Identify which cell holds the provided text, then report its [X, Y] central coordinate. 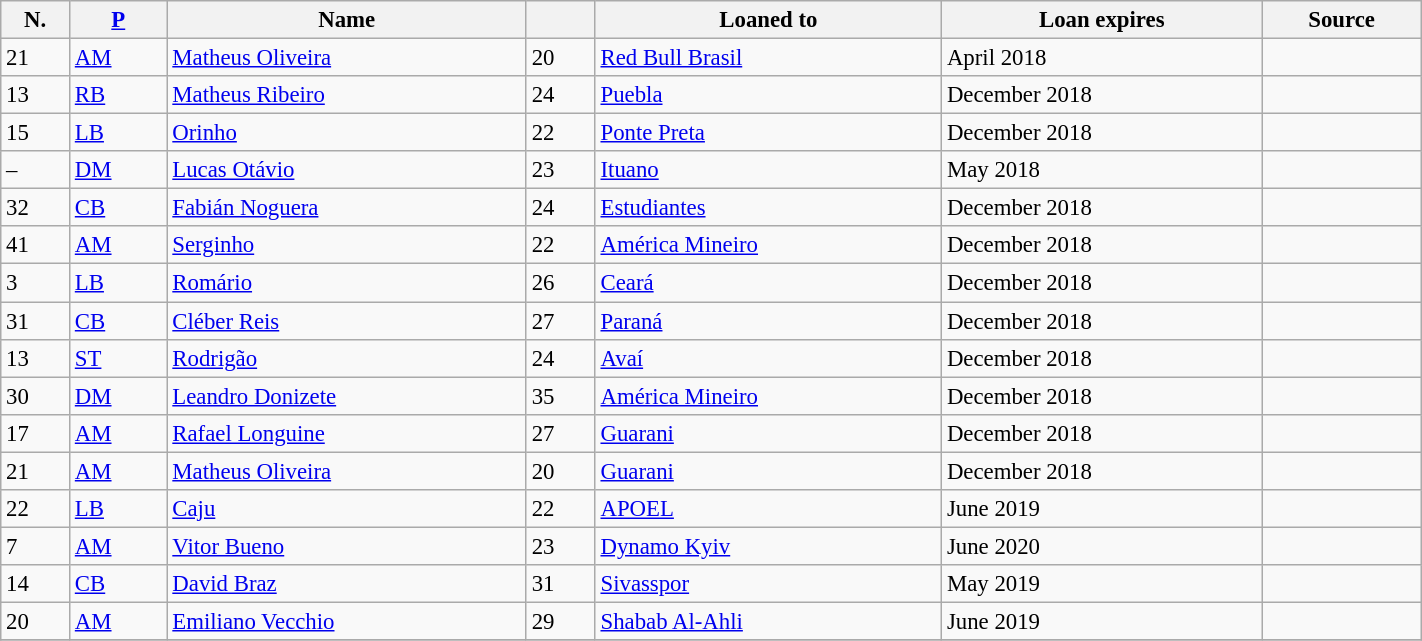
Vitor Bueno [346, 546]
15 [36, 133]
APOEL [768, 509]
Shabab Al-Ahli [768, 621]
41 [36, 245]
Avaí [768, 358]
Loaned to [768, 20]
Puebla [768, 95]
Ponte Preta [768, 133]
Paraná [768, 321]
P [119, 20]
Sivasspor [768, 584]
Fabián Noguera [346, 208]
14 [36, 584]
Emiliano Vecchio [346, 621]
Cléber Reis [346, 321]
Estudiantes [768, 208]
May 2019 [1102, 584]
Serginho [346, 245]
RB [119, 95]
Matheus Ribeiro [346, 95]
Red Bull Brasil [768, 58]
17 [36, 433]
Dynamo Kyiv [768, 546]
32 [36, 208]
Name [346, 20]
29 [560, 621]
ST [119, 358]
Rafael Longuine [346, 433]
David Braz [346, 584]
June 2020 [1102, 546]
35 [560, 396]
30 [36, 396]
7 [36, 546]
Ituano [768, 170]
3 [36, 283]
Rodrigão [346, 358]
Lucas Otávio [346, 170]
April 2018 [1102, 58]
Source [1342, 20]
Loan expires [1102, 20]
Romário [346, 283]
– [36, 170]
N. [36, 20]
May 2018 [1102, 170]
Ceará [768, 283]
26 [560, 283]
Caju [346, 509]
Orinho [346, 133]
Leandro Donizete [346, 396]
